Extract the (x, y) coordinate from the center of the cell holding the provided text.  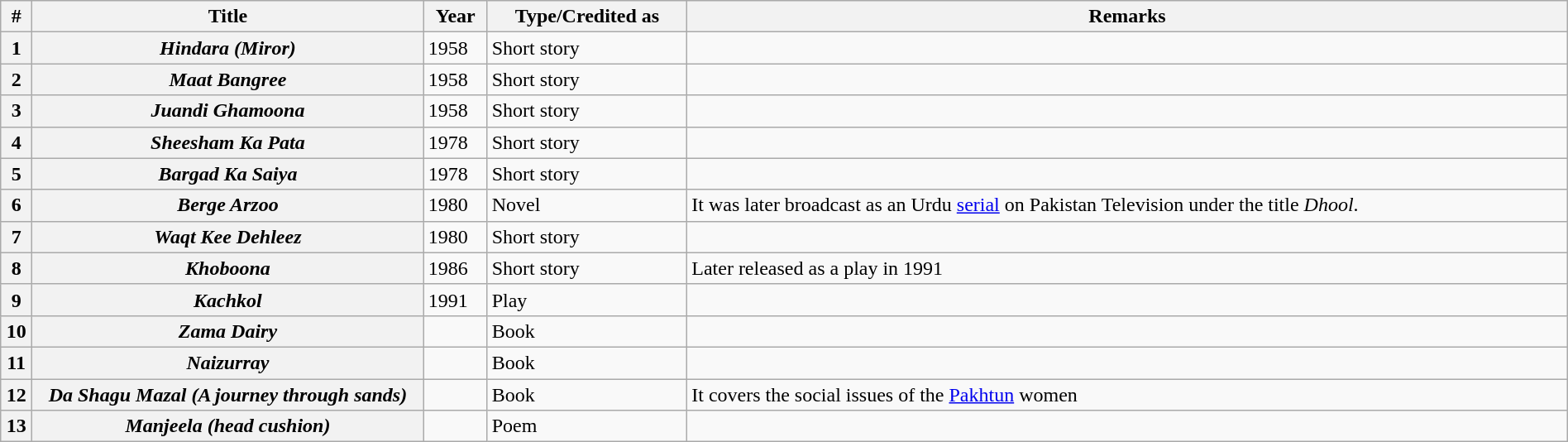
Maat Bangree (228, 79)
11 (17, 363)
5 (17, 174)
Title (228, 17)
Hindara (Miror) (228, 48)
Sheesham Ka Pata (228, 142)
4 (17, 142)
Kachkol (228, 300)
It was later broadcast as an Urdu serial on Pakistan Television under the title Dhool. (1128, 205)
Khoboona (228, 268)
Zama Dairy (228, 331)
Naizurray (228, 363)
Waqt Kee Dehleez (228, 237)
Novel (587, 205)
Play (587, 300)
Berge Arzoo (228, 205)
Type/Credited as (587, 17)
Later released as a play in 1991 (1128, 268)
9 (17, 300)
Poem (587, 426)
1991 (455, 300)
10 (17, 331)
8 (17, 268)
1 (17, 48)
1986 (455, 268)
7 (17, 237)
Bargad Ka Saiya (228, 174)
Year (455, 17)
13 (17, 426)
# (17, 17)
Remarks (1128, 17)
6 (17, 205)
Juandi Ghamoona (228, 111)
12 (17, 395)
Manjeela (head cushion) (228, 426)
It covers the social issues of the Pakhtun women (1128, 395)
3 (17, 111)
2 (17, 79)
Da Shagu Mazal (A journey through sands) (228, 395)
